Find where the given text appears and provide that cell's center as [X, Y] coordinate. 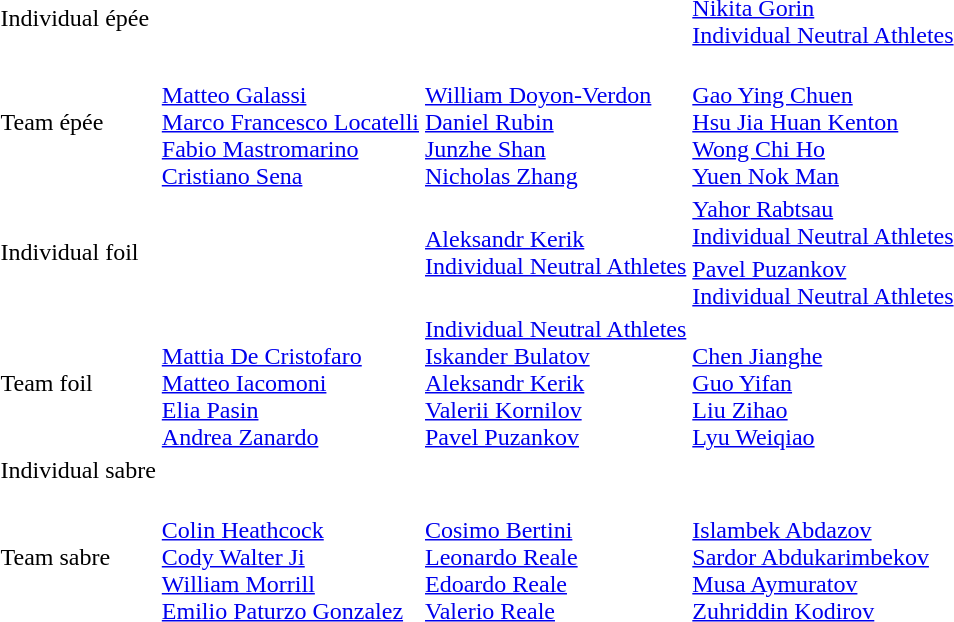
Matteo GalassiMarco Francesco LocatelliFabio MastromarinoCristiano Sena [290, 122]
Aleksandr Kerik Individual Neutral Athletes [556, 252]
William Doyon-VerdonDaniel RubinJunzhe ShanNicholas Zhang [556, 122]
Individual Neutral AthletesIskander BulatovAleksandr KerikValerii KornilovPavel Puzankov [556, 383]
Mattia De CristofaroMatteo IacomoniElia PasinAndrea Zanardo [290, 383]
